Search for the cell housing the specified text and yield its (x, y) center coordinate. 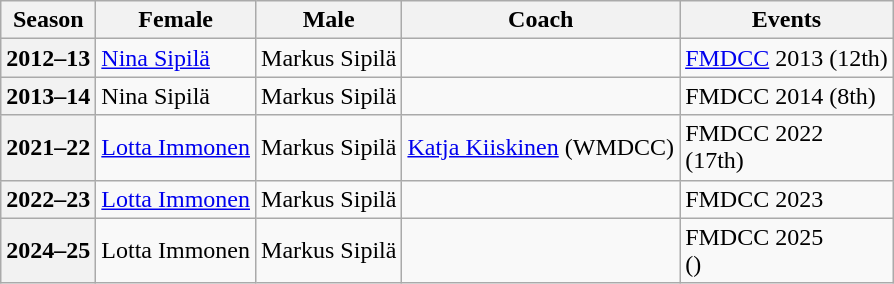
Coach (541, 20)
2022–23 (48, 199)
FMDCC 2023 (787, 199)
Season (48, 20)
2024–25 (48, 250)
Female (176, 20)
FMDCC 2025 () (787, 250)
FMDCC 2014 (8th) (787, 96)
2021–22 (48, 148)
FMDCC 2013 (12th) (787, 58)
Katja Kiiskinen (WMDCC) (541, 148)
2013–14 (48, 96)
Male (329, 20)
FMDCC 2022 (17th) (787, 148)
2012–13 (48, 58)
Events (787, 20)
